Detect which cell encompasses the target text, then output its (X, Y) center coordinate. 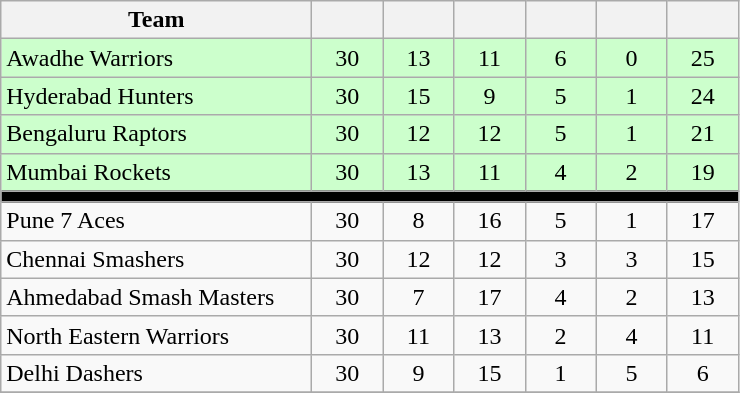
Awadhe Warriors (156, 58)
16 (490, 221)
Hyderabad Hunters (156, 96)
0 (632, 58)
Team (156, 20)
24 (702, 96)
Mumbai Rockets (156, 172)
Chennai Smashers (156, 259)
North Eastern Warriors (156, 335)
21 (702, 134)
Bengaluru Raptors (156, 134)
25 (702, 58)
Pune 7 Aces (156, 221)
Delhi Dashers (156, 373)
8 (418, 221)
19 (702, 172)
Ahmedabad Smash Masters (156, 297)
7 (418, 297)
